Pinpoint the cell where the given text exists, returning its [X, Y] midpoint coordinate. 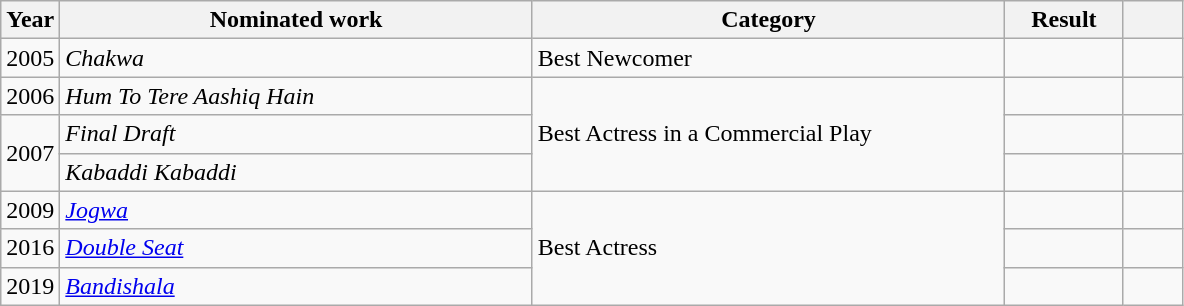
2009 [30, 210]
Chakwa [296, 58]
Category [768, 20]
Jogwa [296, 210]
Best Actress [768, 248]
Best Actress in a Commercial Play [768, 134]
Double Seat [296, 248]
Best Newcomer [768, 58]
2016 [30, 248]
2006 [30, 96]
Year [30, 20]
Final Draft [296, 134]
Result [1064, 20]
2005 [30, 58]
Hum To Tere Aashiq Hain [296, 96]
Bandishala [296, 286]
Nominated work [296, 20]
2019 [30, 286]
Kabaddi Kabaddi [296, 172]
2007 [30, 153]
